For the text-containing cell, return its midpoint in (x, y) coordinate format. 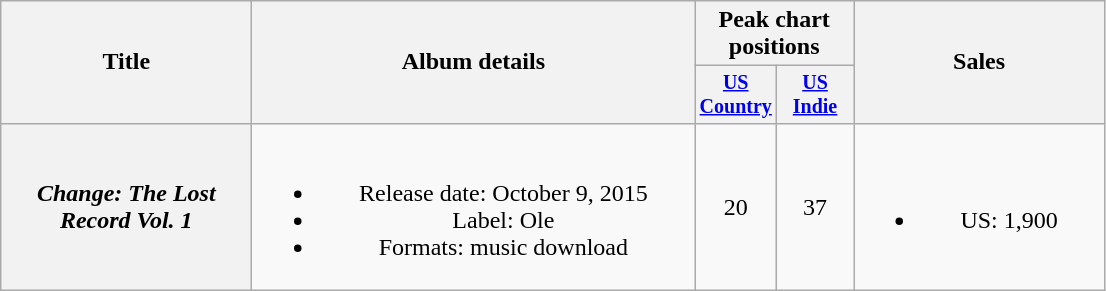
US: 1,900 (980, 206)
Peak chartpositions (774, 34)
US Country (736, 94)
Sales (980, 62)
Release date: October 9, 2015Label: OleFormats: music download (474, 206)
US Indie (816, 94)
37 (816, 206)
Album details (474, 62)
Change: The Lost Record Vol. 1 (126, 206)
20 (736, 206)
Title (126, 62)
